Find where the given text appears and provide that cell's center as (X, Y) coordinate. 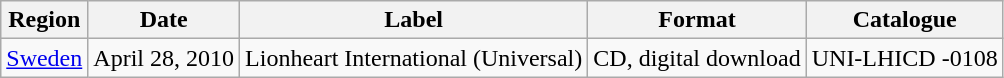
April 28, 2010 (164, 58)
Sweden (44, 58)
Label (414, 20)
Date (164, 20)
UNI-LHICD -0108 (904, 58)
Lionheart International (Universal) (414, 58)
Catalogue (904, 20)
Format (697, 20)
Region (44, 20)
CD, digital download (697, 58)
